For the text-containing cell, return its midpoint in [x, y] coordinate format. 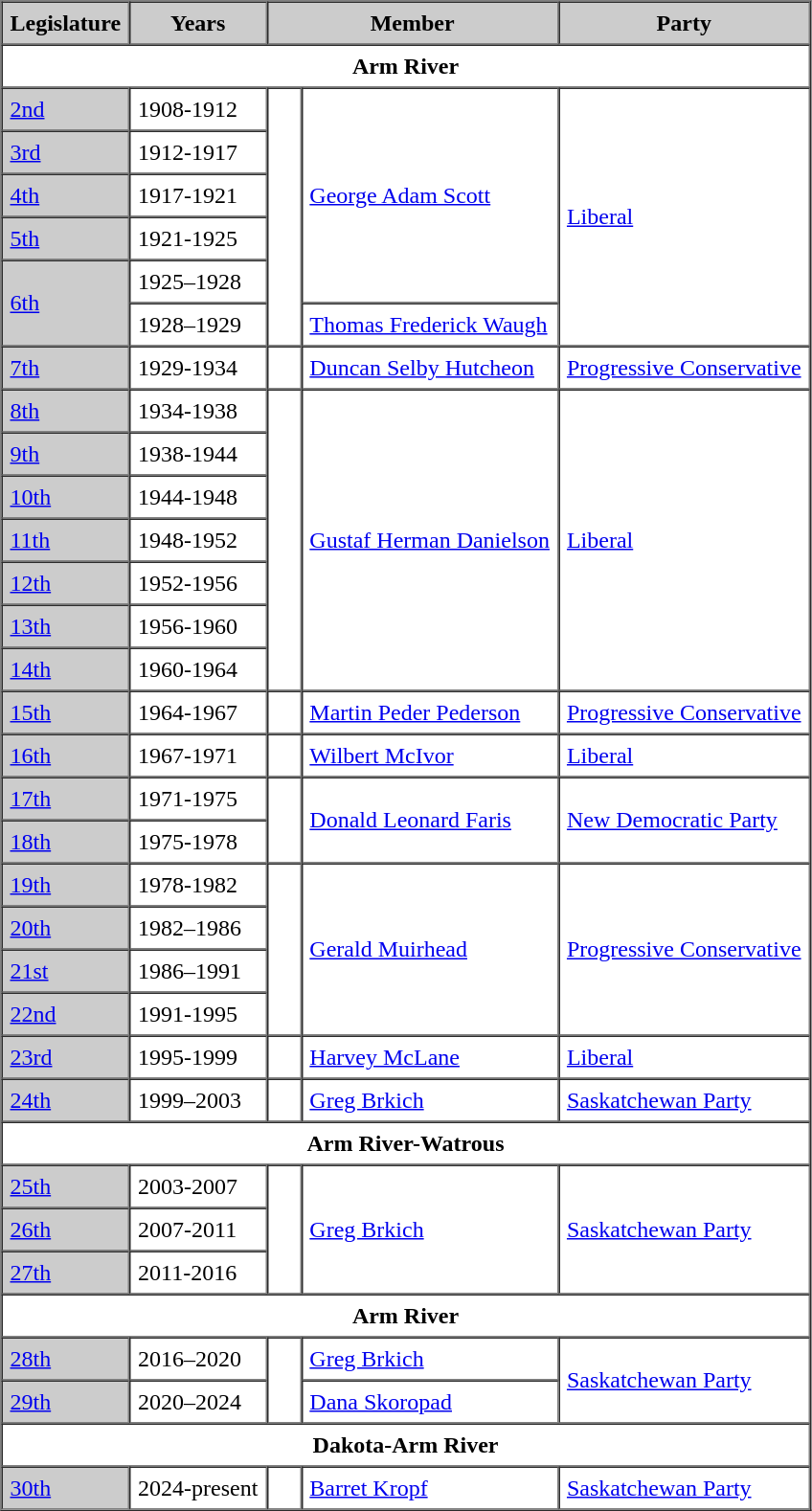
1982–1986 [197, 927]
2020–2024 [197, 1402]
12th [66, 582]
29th [66, 1402]
Martin Peder Pederson [429, 712]
1925–1928 [197, 282]
1956-1960 [197, 626]
Arm River-Watrous [406, 1143]
23rd [66, 1057]
2003-2007 [197, 1185]
21st [66, 971]
1986–1991 [197, 971]
1938-1944 [197, 454]
Party [684, 23]
11th [66, 540]
2007-2011 [197, 1229]
1991-1995 [197, 1013]
Legislature [66, 23]
19th [66, 885]
1964-1967 [197, 712]
1952-1956 [197, 582]
Donald Leonard Faris [429, 821]
1995-1999 [197, 1057]
14th [66, 668]
2016–2020 [197, 1358]
27th [66, 1272]
Wilbert McIvor [429, 755]
New Democratic Party [684, 821]
Gustaf Herman Danielson [429, 540]
16th [66, 755]
4th [66, 195]
2024-present [197, 1488]
1929-1934 [197, 368]
Dana Skoropad [429, 1402]
Harvey McLane [429, 1057]
George Adam Scott [429, 195]
Years [197, 23]
1928–1929 [197, 324]
24th [66, 1099]
8th [66, 410]
13th [66, 626]
3rd [66, 151]
1912-1917 [197, 151]
Duncan Selby Hutcheon [429, 368]
1978-1982 [197, 885]
Gerald Muirhead [429, 950]
17th [66, 799]
20th [66, 927]
28th [66, 1358]
1999–2003 [197, 1099]
25th [66, 1185]
1944-1948 [197, 496]
22nd [66, 1013]
26th [66, 1229]
1971-1975 [197, 799]
1948-1952 [197, 540]
9th [66, 454]
1960-1964 [197, 668]
Barret Kropf [429, 1488]
1917-1921 [197, 195]
7th [66, 368]
Thomas Frederick Waugh [429, 324]
1934-1938 [197, 410]
30th [66, 1488]
Dakota-Arm River [406, 1444]
6th [66, 304]
10th [66, 496]
18th [66, 841]
1921-1925 [197, 237]
1967-1971 [197, 755]
Member [412, 23]
5th [66, 237]
2011-2016 [197, 1272]
2nd [66, 109]
1908-1912 [197, 109]
15th [66, 712]
1975-1978 [197, 841]
